Identify which cell holds the provided text, then report its (x, y) central coordinate. 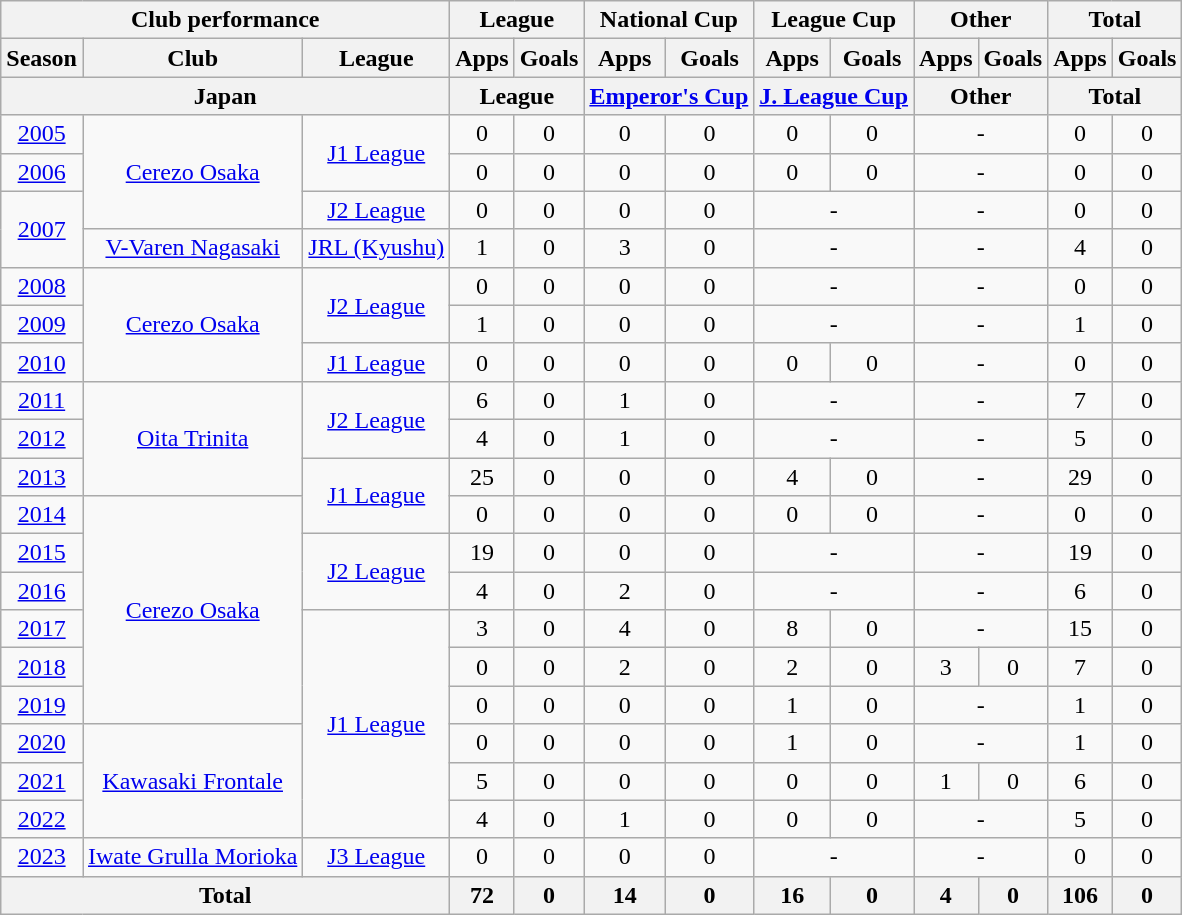
J. League Cup (834, 96)
Kawasaki Frontale (192, 781)
2011 (42, 400)
Oita Trinita (192, 438)
2010 (42, 362)
2005 (42, 134)
16 (792, 895)
V-Varen Nagasaki (192, 248)
2008 (42, 286)
106 (1080, 895)
League Cup (834, 20)
2020 (42, 743)
25 (482, 477)
2012 (42, 438)
2009 (42, 324)
2015 (42, 553)
Emperor's Cup (669, 96)
8 (792, 629)
2023 (42, 857)
JRL (Kyushu) (376, 248)
2014 (42, 515)
72 (482, 895)
2013 (42, 477)
2022 (42, 819)
2007 (42, 229)
14 (625, 895)
Club (192, 58)
National Cup (669, 20)
2017 (42, 629)
2006 (42, 172)
2021 (42, 781)
15 (1080, 629)
2016 (42, 591)
2019 (42, 705)
Season (42, 58)
Japan (226, 96)
29 (1080, 477)
2018 (42, 667)
Club performance (226, 20)
J3 League (376, 857)
Iwate Grulla Morioka (192, 857)
